Identify which cell holds the provided text, then report its (x, y) central coordinate. 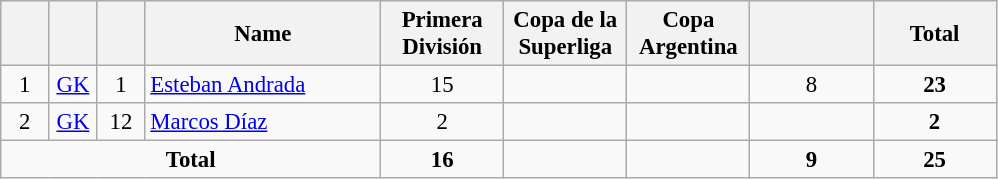
15 (442, 85)
8 (812, 85)
12 (121, 122)
Copa Argentina (688, 34)
23 (934, 85)
Esteban Andrada (263, 85)
25 (934, 160)
Marcos Díaz (263, 122)
Copa de la Superliga (566, 34)
Primera División (442, 34)
Name (263, 34)
16 (442, 160)
9 (812, 160)
